Scan for the cell matching the given text and deliver its [X, Y] coordinate at center. 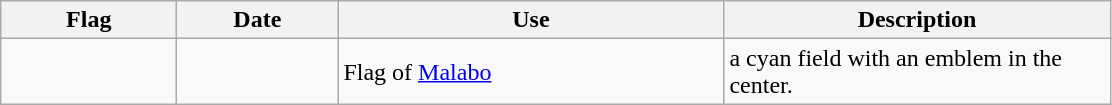
Use [531, 20]
Flag [89, 20]
Date [258, 20]
Description [917, 20]
Flag of Malabo [531, 72]
a cyan field with an emblem in the center. [917, 72]
